Return (X, Y) of the center of cell containing provided text 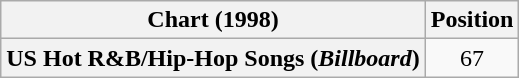
67 (472, 58)
Position (472, 20)
US Hot R&B/Hip-Hop Songs (Billboard) (213, 58)
Chart (1998) (213, 20)
